Determine the [x, y] coordinate at the center of the cell enclosing the given text.  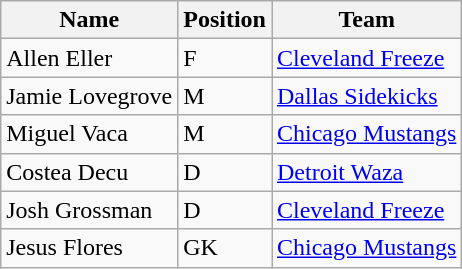
Jesus Flores [90, 248]
Name [90, 20]
Allen Eller [90, 58]
Jamie Lovegrove [90, 96]
GK [225, 248]
Position [225, 20]
Team [367, 20]
F [225, 58]
Josh Grossman [90, 210]
Miguel Vaca [90, 134]
Dallas Sidekicks [367, 96]
Detroit Waza [367, 172]
Costea Decu [90, 172]
